For the text-containing cell, return its midpoint in (x, y) coordinate format. 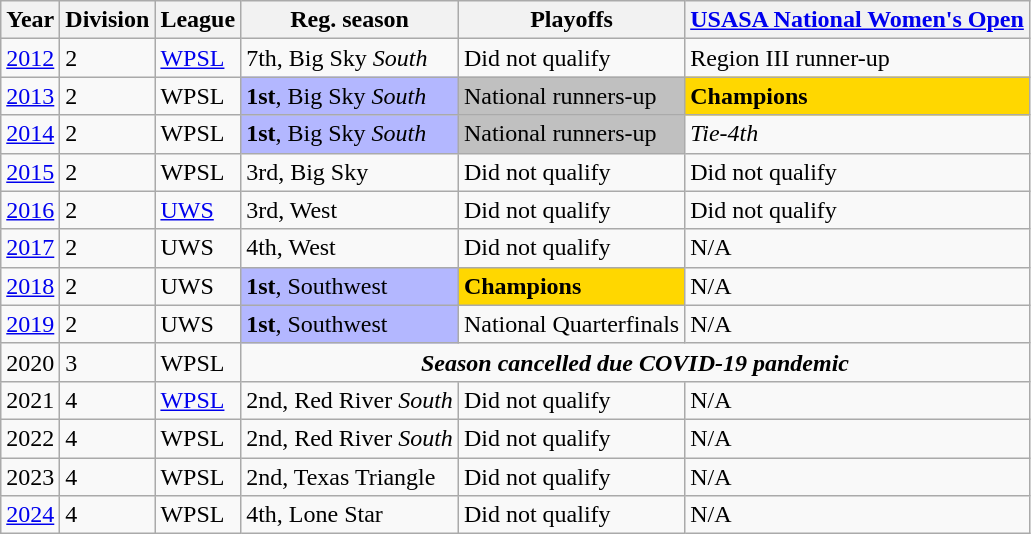
2012 (30, 58)
USASA National Women's Open (858, 20)
Reg. season (350, 20)
Tie-4th (858, 134)
2019 (30, 324)
Playoffs (571, 20)
2015 (30, 172)
2021 (30, 400)
2016 (30, 210)
2024 (30, 515)
3rd, West (350, 210)
4th, Lone Star (350, 515)
League (198, 20)
2014 (30, 134)
Division (108, 20)
2022 (30, 438)
Region III runner-up (858, 58)
3 (108, 362)
2018 (30, 286)
2nd, Texas Triangle (350, 477)
2023 (30, 477)
National Quarterfinals (571, 324)
3rd, Big Sky (350, 172)
Year (30, 20)
4th, West (350, 248)
Season cancelled due COVID-19 pandemic (636, 362)
2013 (30, 96)
7th, Big Sky South (350, 58)
2017 (30, 248)
2020 (30, 362)
